Scan for the cell matching the given text and deliver its (X, Y) coordinate at center. 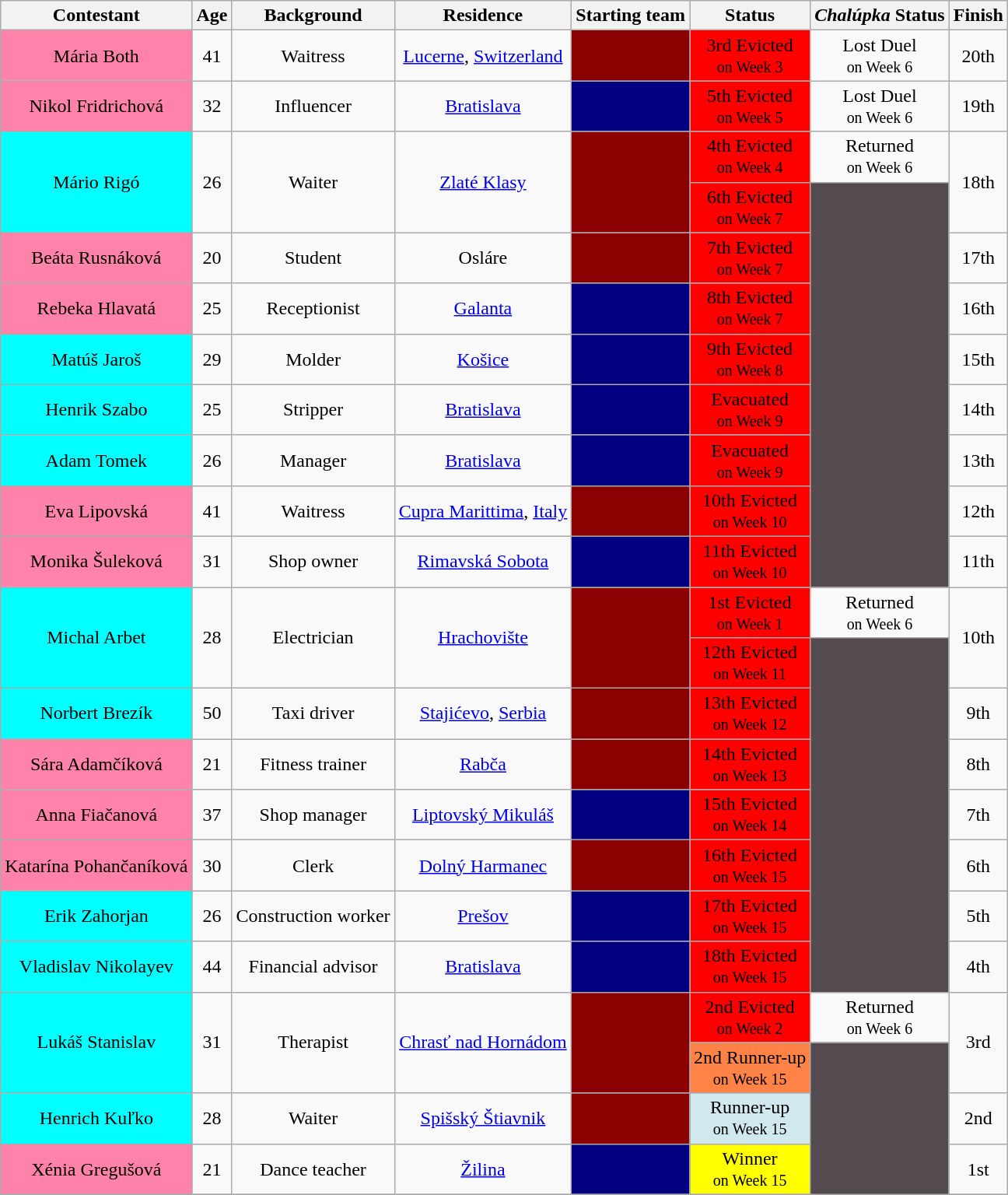
1st Evictedon Week 1 (750, 612)
Dance teacher (313, 1169)
16th (978, 308)
19th (978, 106)
Lucerne, Switzerland (483, 56)
Clerk (313, 865)
Stripper (313, 409)
11th (978, 562)
Osláre (483, 258)
4th (978, 966)
Sára Adamčíková (96, 764)
Henrich Kuľko (96, 1119)
Erik Zahorjan (96, 916)
8th (978, 764)
30 (212, 865)
Liptovský Mikuláš (483, 815)
Mária Both (96, 56)
Hrachovište (483, 637)
Runner-upon Week 15 (750, 1119)
Zlaté Klasy (483, 182)
Winneron Week 15 (750, 1169)
Cupra Marittima, Italy (483, 510)
Molder (313, 359)
17th Evictedon Week 15 (750, 916)
Influencer (313, 106)
Lukáš Stanislav (96, 1043)
Chrasť nad Hornádom (483, 1043)
Student (313, 258)
44 (212, 966)
Spišský Štiavnik (483, 1119)
13th Evictedon Week 12 (750, 714)
Katarína Pohančaníková (96, 865)
Status (750, 16)
Stajićevo, Serbia (483, 714)
32 (212, 106)
Age (212, 16)
Electrician (313, 637)
9th Evictedon Week 8 (750, 359)
Dolný Harmanec (483, 865)
Fitness trainer (313, 764)
2nd (978, 1119)
Monika Šuleková (96, 562)
5th Evictedon Week 5 (750, 106)
5th (978, 916)
Nikol Fridrichová (96, 106)
Manager (313, 461)
Henrik Szabo (96, 409)
12th (978, 510)
Chalúpka Status (880, 16)
18th (978, 182)
Košice (483, 359)
Eva Lipovská (96, 510)
4th Evictedon Week 4 (750, 157)
Mário Rigó (96, 182)
3rd (978, 1043)
18th Evictedon Week 15 (750, 966)
Rimavská Sobota (483, 562)
8th Evictedon Week 7 (750, 308)
Matúš Jaroš (96, 359)
Shop owner (313, 562)
Xénia Gregušová (96, 1169)
15th (978, 359)
14th Evictedon Week 13 (750, 764)
Žilina (483, 1169)
50 (212, 714)
13th (978, 461)
Background (313, 16)
20 (212, 258)
15th Evictedon Week 14 (750, 815)
Adam Tomek (96, 461)
Michal Arbet (96, 637)
Taxi driver (313, 714)
17th (978, 258)
11th Evictedon Week 10 (750, 562)
10th Evictedon Week 10 (750, 510)
2nd Evictedon Week 2 (750, 1018)
Therapist (313, 1043)
16th Evictedon Week 15 (750, 865)
Contestant (96, 16)
Finish (978, 16)
9th (978, 714)
Rabča (483, 764)
14th (978, 409)
7th Evictedon Week 7 (750, 258)
Receptionist (313, 308)
Vladislav Nikolayev (96, 966)
2nd Runner-upon Week 15 (750, 1067)
Rebeka Hlavatá (96, 308)
12th Evictedon Week 11 (750, 663)
Galanta (483, 308)
20th (978, 56)
7th (978, 815)
Prešov (483, 916)
Financial advisor (313, 966)
Starting team (631, 16)
1st (978, 1169)
Beáta Rusnáková (96, 258)
Construction worker (313, 916)
Residence (483, 16)
10th (978, 637)
6th (978, 865)
Shop manager (313, 815)
29 (212, 359)
Anna Fiačanová (96, 815)
37 (212, 815)
6th Evictedon Week 7 (750, 207)
Norbert Brezík (96, 714)
3rd Evictedon Week 3 (750, 56)
